Determine the (X, Y) coordinate at the center of the cell enclosing the given text.  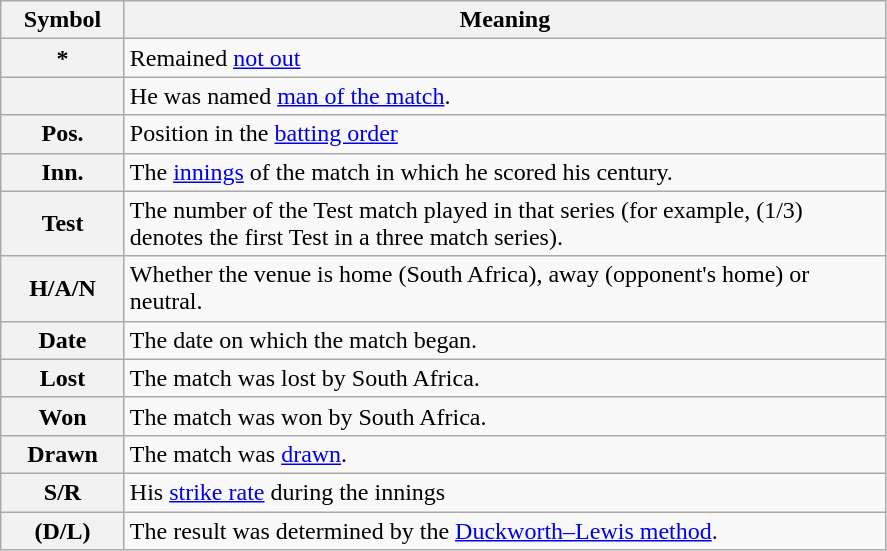
The innings of the match in which he scored his century. (504, 172)
The number of the Test match played in that series (for example, (1/3) denotes the first Test in a three match series). (504, 224)
Symbol (63, 20)
The result was determined by the Duckworth–Lewis method. (504, 531)
His strike rate during the innings (504, 492)
The date on which the match began. (504, 340)
The match was drawn. (504, 454)
Won (63, 416)
The match was won by South Africa. (504, 416)
The match was lost by South Africa. (504, 378)
He was named man of the match. (504, 96)
Test (63, 224)
Meaning (504, 20)
Position in the batting order (504, 134)
Drawn (63, 454)
Whether the venue is home (South Africa), away (opponent's home) or neutral. (504, 288)
Lost (63, 378)
Pos. (63, 134)
Date (63, 340)
* (63, 58)
Remained not out (504, 58)
H/A/N (63, 288)
Inn. (63, 172)
S/R (63, 492)
(D/L) (63, 531)
